From the cell containing the given text, extract its center point as (X, Y) coordinate. 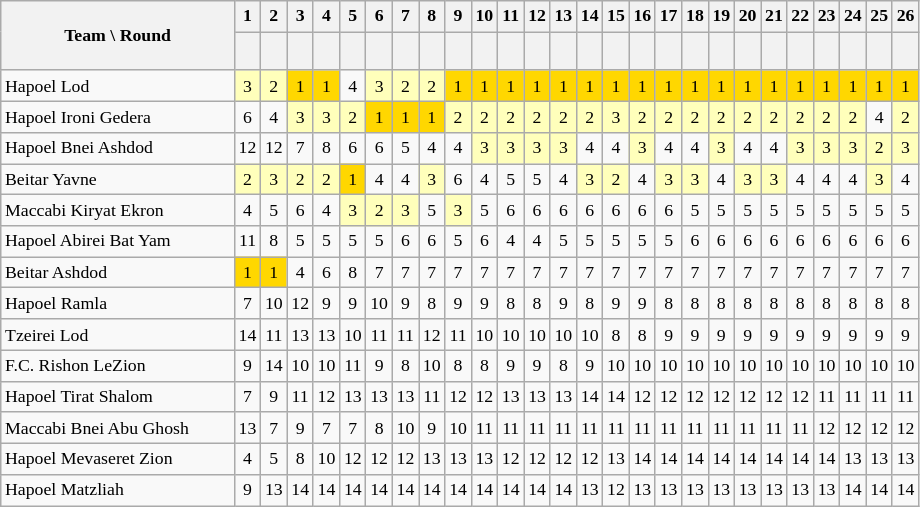
Hapoel Bnei Ashdod (118, 148)
F.C. Rishon LeZion (118, 366)
Team \ Round (118, 36)
Maccabi Bnei Abu Ghosh (118, 428)
Hapoel Matzliah (118, 490)
Hapoel Abirei Bat Yam (118, 242)
20 (747, 16)
23 (826, 16)
Maccabi Kiryat Ekron (118, 210)
Hapoel Lod (118, 86)
22 (800, 16)
24 (853, 16)
15 (616, 16)
Beitar Ashdod (118, 272)
16 (642, 16)
21 (774, 16)
19 (721, 16)
Hapoel Ramla (118, 304)
25 (879, 16)
Hapoel Mevaseret Zion (118, 458)
17 (668, 16)
Hapoel Ironi Gedera (118, 116)
Hapoel Tirat Shalom (118, 396)
18 (695, 16)
Tzeirei Lod (118, 334)
26 (905, 16)
Beitar Yavne (118, 178)
